Output the [x, y] coordinate of the center of the cell containing the given text.  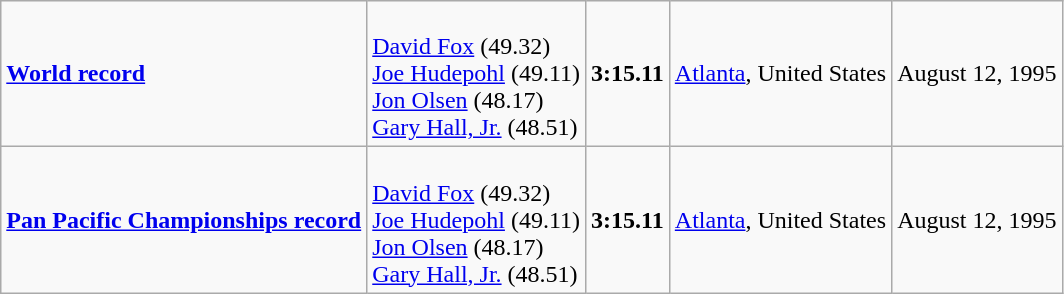
Pan Pacific Championships record [184, 220]
World record [184, 74]
David Fox (49.32) Joe Hudepohl (49.11)Jon Olsen (48.17)Gary Hall, Jr. (48.51) [476, 74]
David Fox (49.32)Joe Hudepohl (49.11)Jon Olsen (48.17)Gary Hall, Jr. (48.51) [476, 220]
